Provide the [x, y] coordinate of the cell's center where the given text is located.  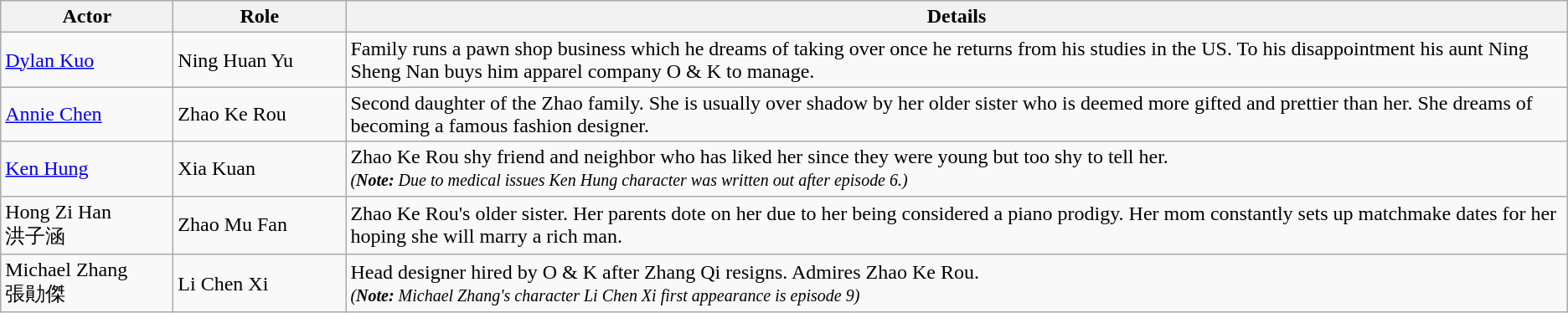
Details [957, 17]
Ken Hung [87, 169]
Annie Chen [87, 114]
Zhao Mu Fan [260, 225]
Michael Zhang 張勛傑 [87, 284]
Role [260, 17]
Li Chen Xi [260, 284]
Xia Kuan [260, 169]
Actor [87, 17]
Zhao Ke Rou [260, 114]
Head designer hired by O & K after Zhang Qi resigns. Admires Zhao Ke Rou. (Note: Michael Zhang's character Li Chen Xi first appearance is episode 9) [957, 284]
Ning Huan Yu [260, 60]
Dylan Kuo [87, 60]
Hong Zi Han 洪子涵 [87, 225]
